Provide the (x, y) coordinate of the cell's center where the given text is located.  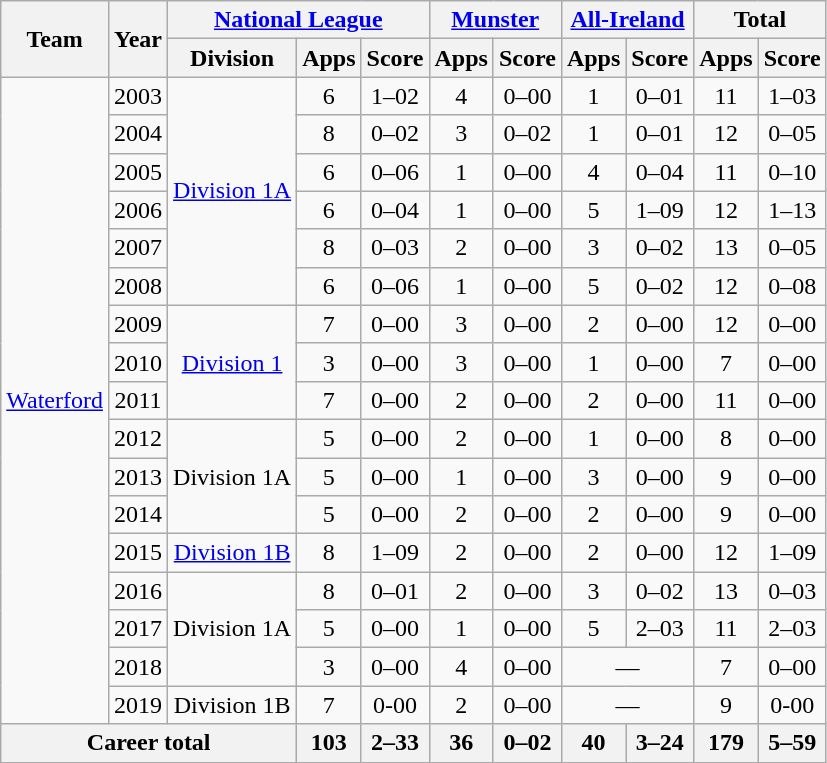
2004 (138, 134)
Career total (149, 743)
2019 (138, 705)
Team (55, 39)
0–08 (792, 286)
Waterford (55, 400)
Year (138, 39)
1–02 (395, 96)
2017 (138, 629)
2007 (138, 248)
103 (329, 743)
2005 (138, 172)
2012 (138, 438)
1–03 (792, 96)
2015 (138, 553)
179 (726, 743)
All-Ireland (627, 20)
2011 (138, 400)
2006 (138, 210)
National League (298, 20)
2008 (138, 286)
2010 (138, 362)
2014 (138, 515)
2016 (138, 591)
Munster (495, 20)
2009 (138, 324)
Total (760, 20)
36 (461, 743)
2013 (138, 477)
2–33 (395, 743)
2018 (138, 667)
3–24 (660, 743)
5–59 (792, 743)
0–10 (792, 172)
Division (232, 58)
Division 1 (232, 362)
2003 (138, 96)
1–13 (792, 210)
40 (593, 743)
